From the cell containing the given text, extract its center point as (x, y) coordinate. 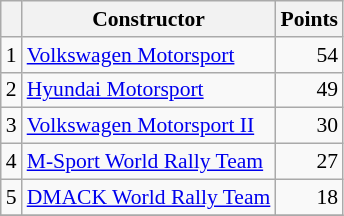
30 (309, 126)
5 (12, 197)
Constructor (149, 19)
Hyundai Motorsport (149, 90)
27 (309, 162)
1 (12, 55)
2 (12, 90)
Volkswagen Motorsport II (149, 126)
M-Sport World Rally Team (149, 162)
Points (309, 19)
49 (309, 90)
DMACK World Rally Team (149, 197)
4 (12, 162)
3 (12, 126)
18 (309, 197)
54 (309, 55)
Volkswagen Motorsport (149, 55)
